Determine the [x, y] coordinate at the center of the cell enclosing the given text.  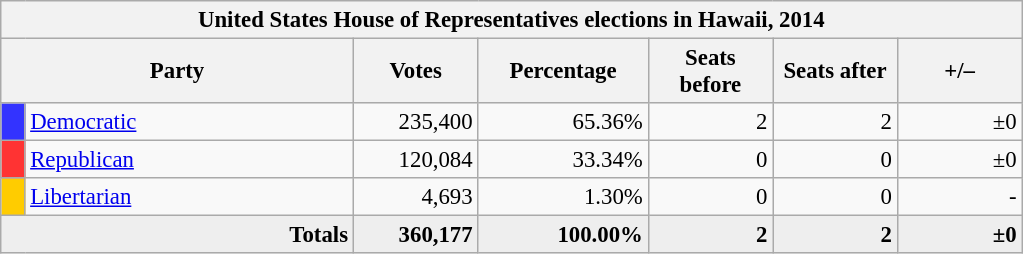
100.00% [563, 235]
Percentage [563, 72]
United States House of Representatives elections in Hawaii, 2014 [512, 20]
1.30% [563, 197]
- [960, 197]
Seats after [836, 72]
Party [178, 72]
Republican [189, 160]
360,177 [416, 235]
Libertarian [189, 197]
33.34% [563, 160]
65.36% [563, 122]
235,400 [416, 122]
+/– [960, 72]
120,084 [416, 160]
Seats before [710, 72]
4,693 [416, 197]
Democratic [189, 122]
Votes [416, 72]
Totals [178, 235]
